Determine the (X, Y) coordinate at the center of the cell enclosing the given text.  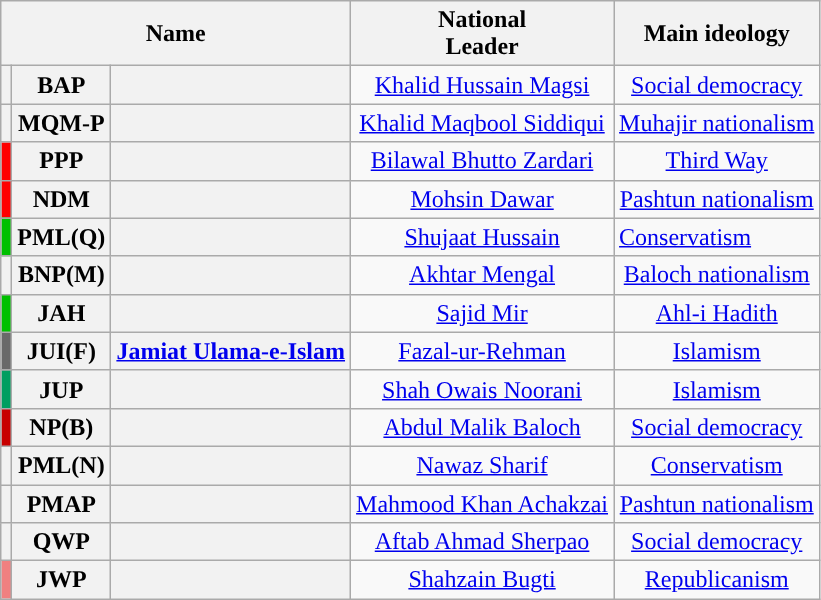
PML(N) (62, 465)
Bilawal Bhutto Zardari (482, 161)
PMAP (62, 503)
Nawaz Sharif (482, 465)
PPP (62, 161)
Name (176, 34)
Mahmood Khan Achakzai (482, 503)
PML(Q) (62, 237)
NP(B) (62, 427)
Khalid Maqbool Siddiqui (482, 123)
Fazal-ur-Rehman (482, 351)
JAH (62, 313)
JUP (62, 389)
MQM-P (62, 123)
Mohsin Dawar (482, 199)
Baloch nationalism (717, 275)
Main ideology (717, 34)
NationalLeader (482, 34)
Shujaat Hussain (482, 237)
NDM (62, 199)
JUI(F) (62, 351)
Shahzain Bugti (482, 580)
Shah Owais Noorani (482, 389)
Ahl-i Hadith (717, 313)
Khalid Hussain Magsi (482, 85)
Third Way (717, 161)
QWP (62, 542)
Aftab Ahmad Sherpao (482, 542)
Sajid Mir (482, 313)
Abdul Malik Baloch (482, 427)
Akhtar Mengal (482, 275)
JWP (62, 580)
Republicanism (717, 580)
Jamiat Ulama-e-Islam (231, 351)
BAP (62, 85)
Muhajir nationalism (717, 123)
BNP(M) (62, 275)
